Extract the (x, y) coordinate from the center of the cell holding the provided text.  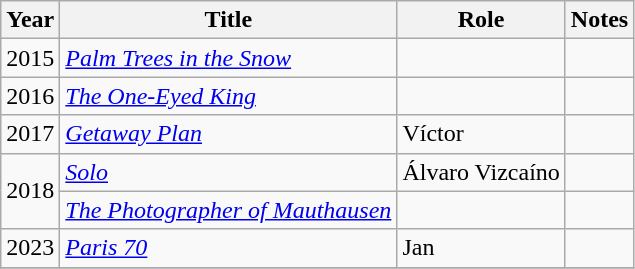
Víctor (481, 134)
2015 (30, 58)
Palm Trees in the Snow (228, 58)
Solo (228, 172)
The One-Eyed King (228, 96)
Year (30, 20)
Paris 70 (228, 248)
2017 (30, 134)
Role (481, 20)
2016 (30, 96)
2018 (30, 191)
Notes (599, 20)
Jan (481, 248)
Getaway Plan (228, 134)
Álvaro Vizcaíno (481, 172)
2023 (30, 248)
The Photographer of Mauthausen (228, 210)
Title (228, 20)
